Return (x, y) of the center of cell containing provided text 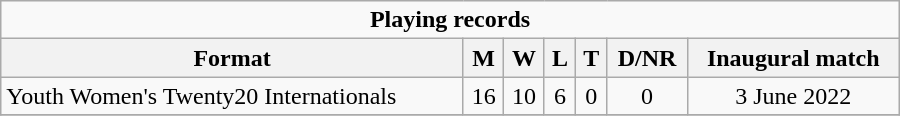
W (524, 58)
D/NR (647, 58)
M (483, 58)
6 (560, 96)
Format (232, 58)
Playing records (450, 20)
L (560, 58)
T (592, 58)
16 (483, 96)
Youth Women's Twenty20 Internationals (232, 96)
3 June 2022 (793, 96)
Inaugural match (793, 58)
10 (524, 96)
